Capture the cell that displays the provided text and extract its [X, Y] central coordinate. 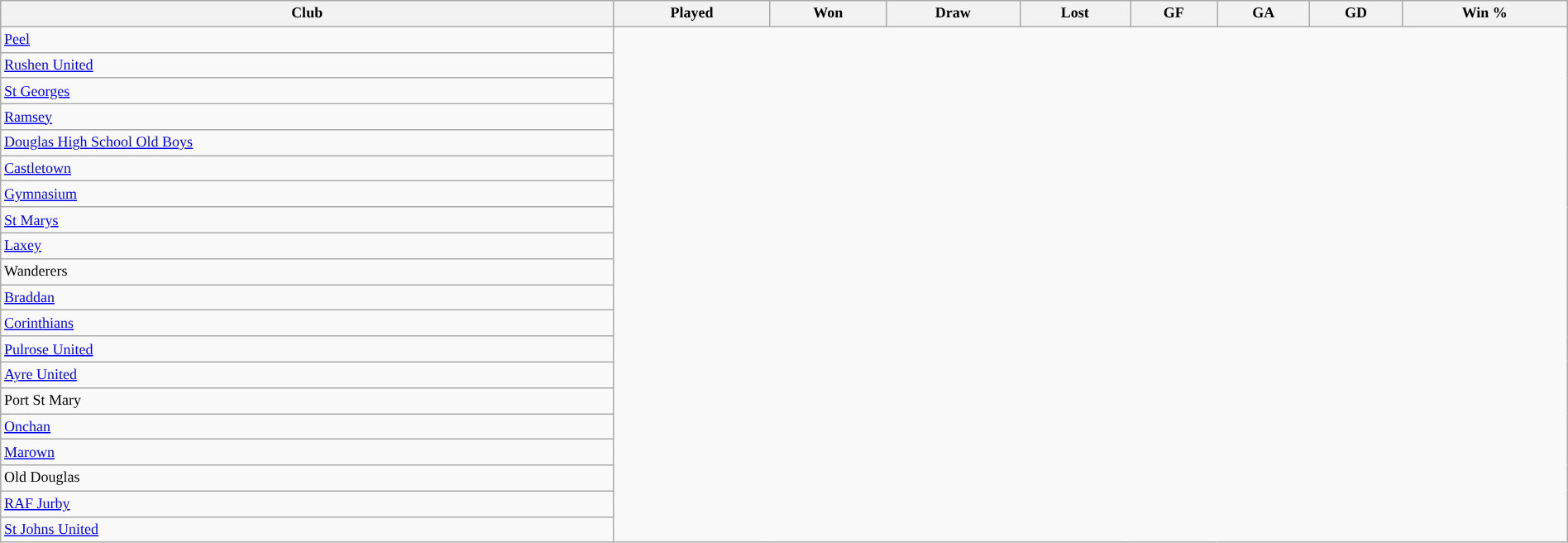
Braddan [308, 298]
Gymnasium [308, 194]
GA [1264, 13]
Marown [308, 452]
St Johns United [308, 530]
Ayre United [308, 374]
Won [828, 13]
Douglas High School Old Boys [308, 142]
Peel [308, 40]
Old Douglas [308, 478]
Corinthians [308, 323]
Onchan [308, 427]
Ramsey [308, 116]
Wanderers [308, 271]
Win % [1484, 13]
Laxey [308, 245]
Port St Mary [308, 401]
Pulrose United [308, 349]
GD [1356, 13]
Lost [1075, 13]
Club [308, 13]
Played [692, 13]
Draw [953, 13]
RAF Jurby [308, 503]
St Georges [308, 91]
GF [1174, 13]
Castletown [308, 169]
St Marys [308, 220]
Rushen United [308, 65]
